Search for the cell housing the specified text and yield its [x, y] center coordinate. 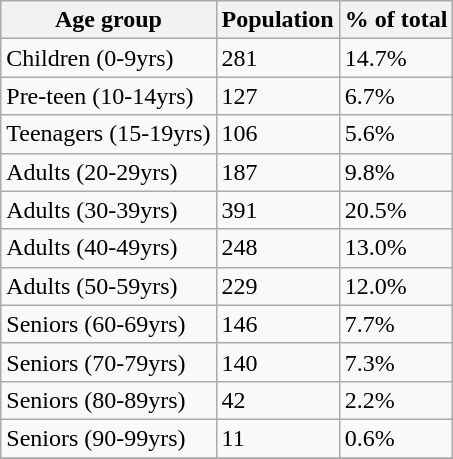
5.6% [396, 134]
2.2% [396, 400]
42 [278, 400]
187 [278, 172]
Age group [108, 20]
Teenagers (15-19yrs) [108, 134]
Adults (20-29yrs) [108, 172]
140 [278, 362]
7.3% [396, 362]
20.5% [396, 210]
Adults (30-39yrs) [108, 210]
146 [278, 324]
248 [278, 248]
Population [278, 20]
127 [278, 96]
Children (0-9yrs) [108, 58]
13.0% [396, 248]
7.7% [396, 324]
Seniors (80-89yrs) [108, 400]
229 [278, 286]
Seniors (70-79yrs) [108, 362]
391 [278, 210]
Seniors (60-69yrs) [108, 324]
Pre-teen (10-14yrs) [108, 96]
Adults (50-59yrs) [108, 286]
6.7% [396, 96]
% of total [396, 20]
11 [278, 438]
0.6% [396, 438]
9.8% [396, 172]
281 [278, 58]
12.0% [396, 286]
14.7% [396, 58]
Adults (40-49yrs) [108, 248]
Seniors (90-99yrs) [108, 438]
106 [278, 134]
